Search for the cell housing the specified text and yield its (X, Y) center coordinate. 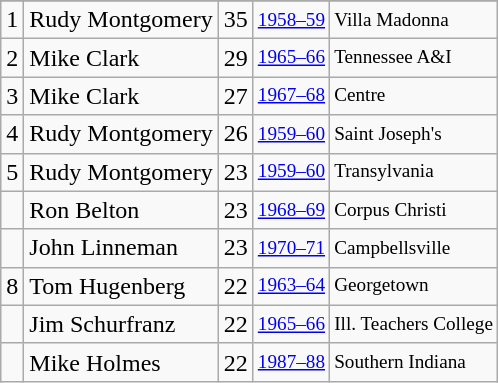
3 (12, 96)
27 (236, 96)
Jim Schurfranz (121, 324)
5 (12, 172)
1970–71 (291, 248)
29 (236, 58)
26 (236, 134)
Transylvania (414, 172)
Corpus Christi (414, 210)
Campbellsville (414, 248)
1 (12, 20)
1987–88 (291, 362)
1958–59 (291, 20)
4 (12, 134)
1967–68 (291, 96)
35 (236, 20)
1968–69 (291, 210)
8 (12, 286)
John Linneman (121, 248)
Georgetown (414, 286)
Ron Belton (121, 210)
Centre (414, 96)
Tom Hugenberg (121, 286)
Tennessee A&I (414, 58)
Saint Joseph's (414, 134)
2 (12, 58)
Villa Madonna (414, 20)
Southern Indiana (414, 362)
Ill. Teachers College (414, 324)
Mike Holmes (121, 362)
1963–64 (291, 286)
